Detect which cell encompasses the target text, then output its (X, Y) center coordinate. 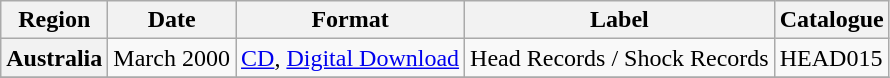
Catalogue (832, 20)
March 2000 (172, 58)
Australia (54, 58)
Date (172, 20)
Head Records / Shock Records (620, 58)
Region (54, 20)
CD, Digital Download (350, 58)
Label (620, 20)
HEAD015 (832, 58)
Format (350, 20)
